Return the [x, y] coordinate for the center point of the cell that contains the specified text.  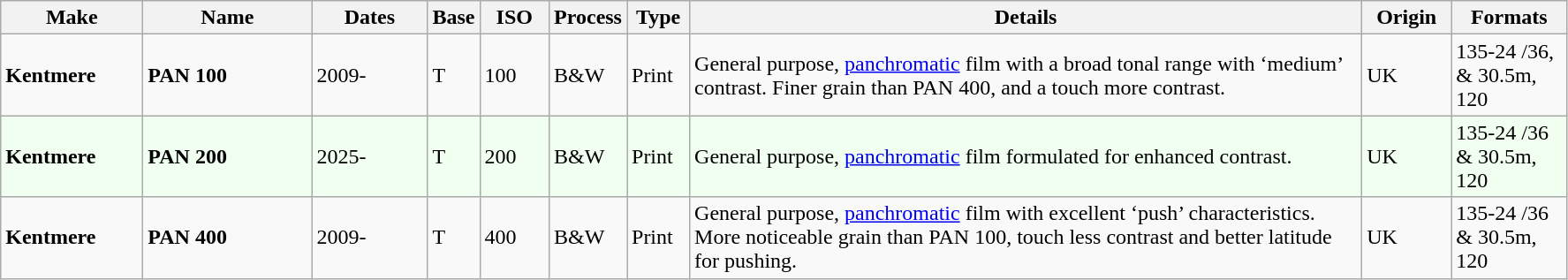
Base [454, 18]
Origin [1406, 18]
2025- [369, 156]
135-24 /36, & 30.5m, 120 [1509, 75]
Formats [1509, 18]
Type [659, 18]
General purpose, panchromatic film formulated for enhanced contrast. [1026, 156]
PAN 400 [228, 238]
Process [588, 18]
200 [514, 156]
PAN 200 [228, 156]
400 [514, 238]
Dates [369, 18]
Make [72, 18]
100 [514, 75]
General purpose, panchromatic film with a broad tonal range with ‘medium’ contrast. Finer grain than PAN 400, and a touch more contrast. [1026, 75]
Name [228, 18]
Details [1026, 18]
PAN 100 [228, 75]
ISO [514, 18]
